Capture the cell that displays the provided text and extract its (X, Y) central coordinate. 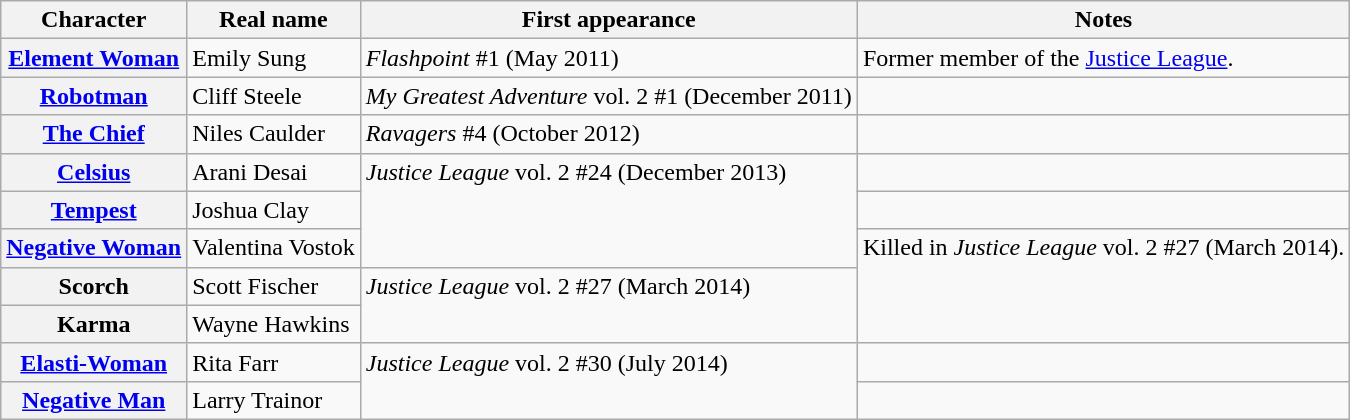
Justice League vol. 2 #27 (March 2014) (608, 305)
Character (94, 20)
First appearance (608, 20)
Negative Woman (94, 248)
Joshua Clay (274, 210)
Larry Trainor (274, 400)
Karma (94, 324)
Notes (1103, 20)
Killed in Justice League vol. 2 #27 (March 2014). (1103, 286)
Wayne Hawkins (274, 324)
Tempest (94, 210)
Rita Farr (274, 362)
Niles Caulder (274, 134)
Cliff Steele (274, 96)
Scorch (94, 286)
Real name (274, 20)
Celsius (94, 172)
The Chief (94, 134)
Scott Fischer (274, 286)
Valentina Vostok (274, 248)
Element Woman (94, 58)
Justice League vol. 2 #30 (July 2014) (608, 381)
My Greatest Adventure vol. 2 #1 (December 2011) (608, 96)
Emily Sung (274, 58)
Elasti-Woman (94, 362)
Negative Man (94, 400)
Former member of the Justice League. (1103, 58)
Flashpoint #1 (May 2011) (608, 58)
Robotman (94, 96)
Justice League vol. 2 #24 (December 2013) (608, 210)
Arani Desai (274, 172)
Ravagers #4 (October 2012) (608, 134)
